Return (x, y) of the center of cell containing provided text 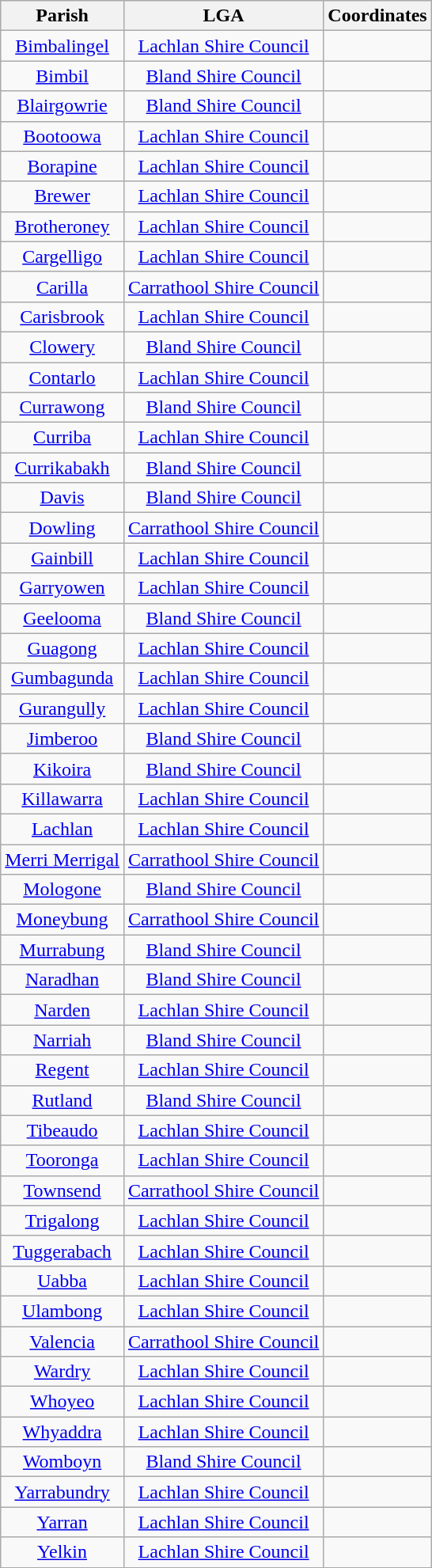
Narriah (63, 1040)
Valencia (63, 1342)
Whoyeo (63, 1402)
Bimbil (63, 76)
Davis (63, 498)
Clowery (63, 347)
Guagong (63, 648)
Regent (63, 1070)
Curriba (63, 438)
Garryowen (63, 588)
Gainbill (63, 558)
Currawong (63, 408)
Currikabakh (63, 468)
LGA (223, 16)
Tooronga (63, 1160)
Yarrabundry (63, 1492)
Moneybung (63, 920)
Parish (63, 16)
Borapine (63, 166)
Dowling (63, 528)
Womboyn (63, 1462)
Trigalong (63, 1221)
Jimberoo (63, 738)
Geelooma (63, 618)
Tuggerabach (63, 1251)
Lachlan (63, 829)
Gumbagunda (63, 678)
Mologone (63, 890)
Coordinates (377, 16)
Murrabung (63, 950)
Bimbalingel (63, 46)
Whyaddra (63, 1432)
Ulambong (63, 1311)
Yelkin (63, 1552)
Naradhan (63, 980)
Contarlo (63, 378)
Killawarra (63, 799)
Blairgowrie (63, 106)
Uabba (63, 1281)
Brotheroney (63, 226)
Wardry (63, 1372)
Brewer (63, 196)
Tibeaudo (63, 1130)
Kikoira (63, 769)
Merri Merrigal (63, 859)
Bootoowa (63, 136)
Carilla (63, 287)
Yarran (63, 1522)
Rutland (63, 1100)
Gurangully (63, 708)
Narden (63, 1010)
Townsend (63, 1190)
Cargelligo (63, 256)
Carisbrook (63, 317)
